For the text-containing cell, return its midpoint in [X, Y] coordinate format. 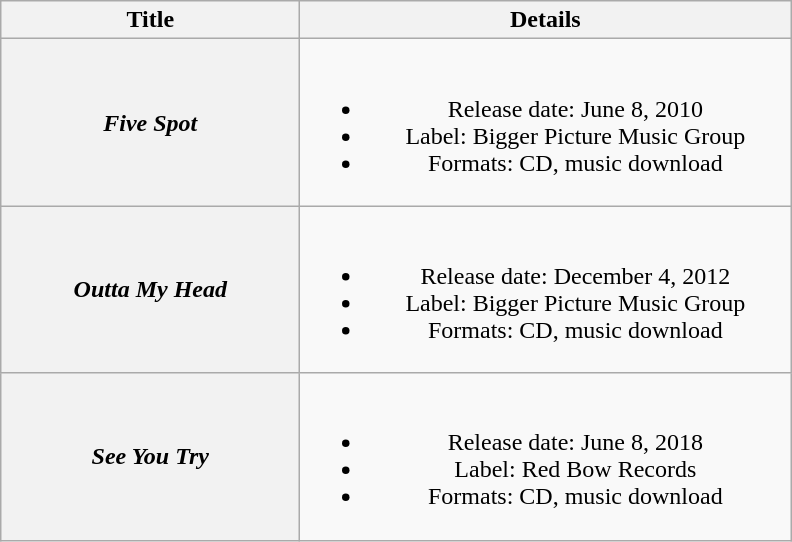
Five Spot [150, 122]
Outta My Head [150, 290]
Release date: June 8, 2010Label: Bigger Picture Music GroupFormats: CD, music download [546, 122]
Title [150, 20]
Release date: June 8, 2018Label: Red Bow RecordsFormats: CD, music download [546, 456]
Details [546, 20]
See You Try [150, 456]
Release date: December 4, 2012Label: Bigger Picture Music GroupFormats: CD, music download [546, 290]
